Return the [x, y] coordinate for the center point of the cell that contains the specified text.  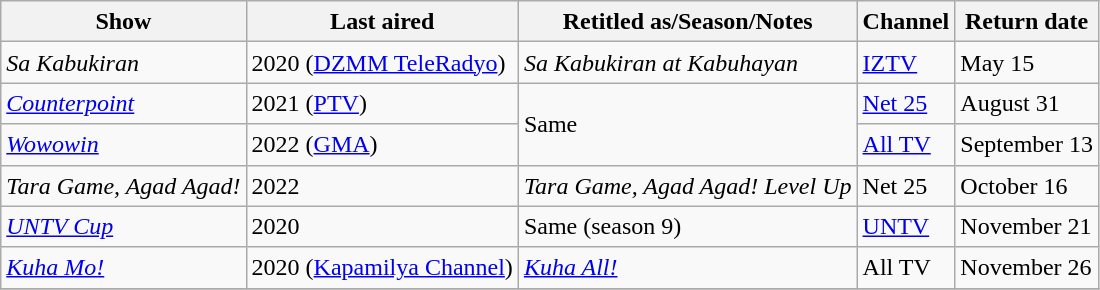
Tara Game, Agad Agad! Level Up [688, 186]
Return date [1027, 22]
Counterpoint [124, 104]
September 13 [1027, 144]
IZTV [906, 62]
2020 [382, 226]
November 26 [1027, 268]
2020 (Kapamilya Channel) [382, 268]
Tara Game, Agad Agad! [124, 186]
Last aired [382, 22]
2021 (PTV) [382, 104]
Kuha Mo! [124, 268]
Retitled as/Season/Notes [688, 22]
October 16 [1027, 186]
Sa Kabukiran at Kabuhayan [688, 62]
Show [124, 22]
2020 (DZMM TeleRadyo) [382, 62]
2022 [382, 186]
Same [688, 124]
Same (season 9) [688, 226]
Channel [906, 22]
November 21 [1027, 226]
August 31 [1027, 104]
Wowowin [124, 144]
Sa Kabukiran [124, 62]
2022 (GMA) [382, 144]
May 15 [1027, 62]
UNTV Cup [124, 226]
UNTV [906, 226]
Kuha All! [688, 268]
